Find where the given text appears and provide that cell's center as [x, y] coordinate. 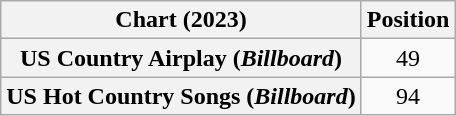
94 [408, 96]
Chart (2023) [181, 20]
Position [408, 20]
US Country Airplay (Billboard) [181, 58]
49 [408, 58]
US Hot Country Songs (Billboard) [181, 96]
